Determine the [X, Y] coordinate at the center of the cell enclosing the given text.  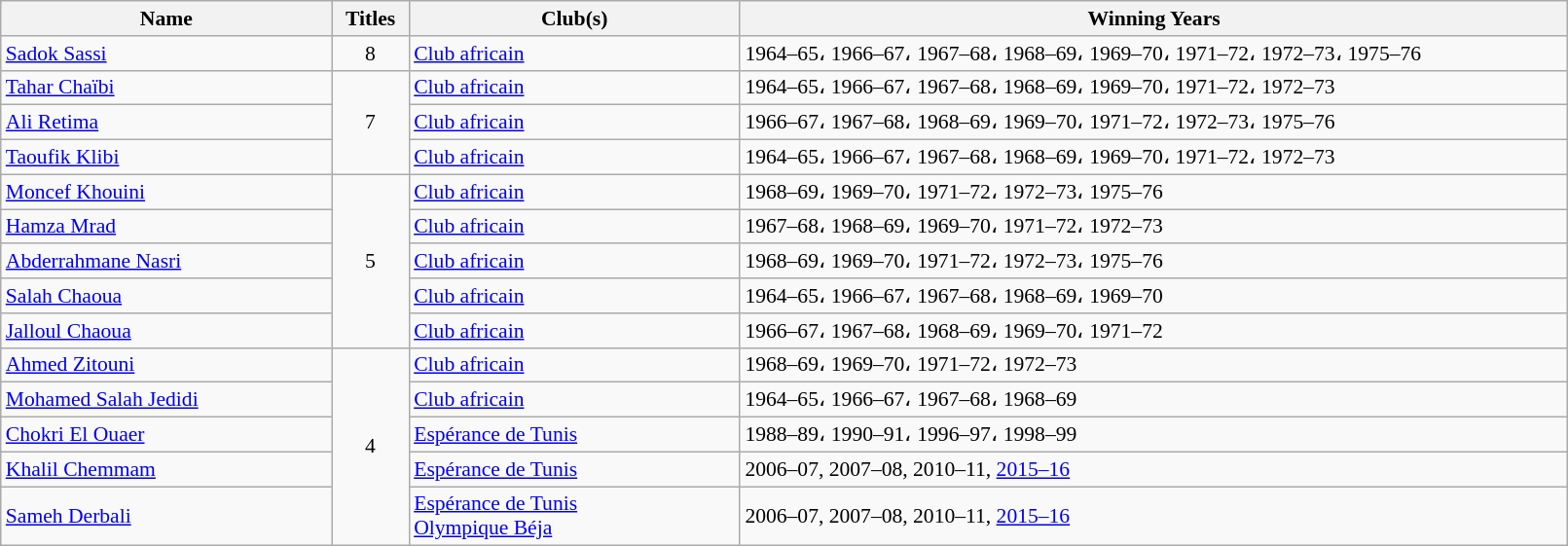
Salah Chaoua [166, 296]
Abderrahmane Nasri [166, 262]
1968–69، 1969–70، 1971–72، 1972–73 [1154, 365]
1966–67، 1967–68، 1968–69، 1969–70، 1971–72 [1154, 331]
Chokri El Ouaer [166, 435]
4 [370, 447]
8 [370, 54]
7 [370, 123]
1966–67، 1967–68، 1968–69، 1969–70، 1971–72، 1972–73، 1975–76 [1154, 123]
1964–65، 1966–67، 1967–68، 1968–69، 1969–70 [1154, 296]
Khalil Chemmam [166, 469]
Ahmed Zitouni [166, 365]
Ali Retima [166, 123]
Titles [370, 18]
Espérance de TunisOlympique Béja [574, 516]
Tahar Chaïbi [166, 88]
Jalloul Chaoua [166, 331]
Taoufik Klibi [166, 158]
1964–65، 1966–67، 1967–68، 1968–69، 1969–70، 1971–72، 1972–73، 1975–76 [1154, 54]
Hamza Mrad [166, 227]
5 [370, 261]
Name [166, 18]
1988–89، 1990–91، 1996–97، 1998–99 [1154, 435]
Sadok Sassi [166, 54]
Winning Years [1154, 18]
Sameh Derbali [166, 516]
1967–68، 1968–69، 1969–70، 1971–72، 1972–73 [1154, 227]
Moncef Khouini [166, 192]
Club(s) [574, 18]
1964–65، 1966–67، 1967–68، 1968–69 [1154, 400]
Mohamed Salah Jedidi [166, 400]
